Pinpoint the cell where the given text exists, returning its [x, y] midpoint coordinate. 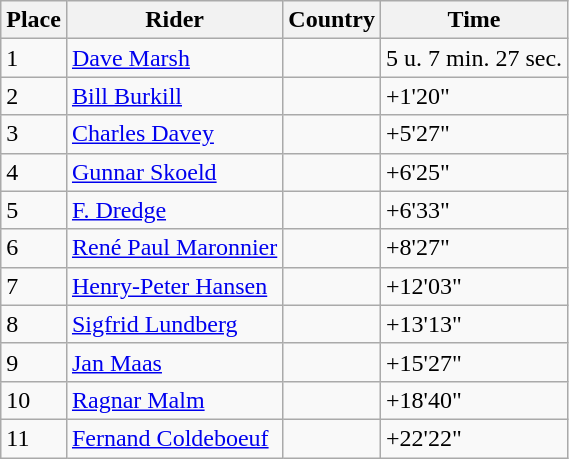
Charles Davey [174, 134]
Ragnar Malm [174, 400]
Henry-Peter Hansen [174, 286]
Time [474, 20]
F. Dredge [174, 210]
Dave Marsh [174, 58]
Sigfrid Lundberg [174, 324]
7 [34, 286]
8 [34, 324]
5 u. 7 min. 27 sec. [474, 58]
+5'27" [474, 134]
11 [34, 438]
+15'27" [474, 362]
Jan Maas [174, 362]
Country [332, 20]
Bill Burkill [174, 96]
+13'13" [474, 324]
10 [34, 400]
2 [34, 96]
4 [34, 172]
+1'20" [474, 96]
Fernand Coldeboeuf [174, 438]
René Paul Maronnier [174, 248]
Gunnar Skoeld [174, 172]
1 [34, 58]
+6'33" [474, 210]
3 [34, 134]
+22'22" [474, 438]
6 [34, 248]
9 [34, 362]
+8'27" [474, 248]
+12'03" [474, 286]
+6'25" [474, 172]
+18'40" [474, 400]
Place [34, 20]
Rider [174, 20]
5 [34, 210]
